Scan for the cell matching the given text and deliver its (x, y) coordinate at center. 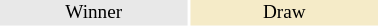
Draw (284, 13)
Winner (94, 13)
